Search for the cell housing the specified text and yield its (X, Y) center coordinate. 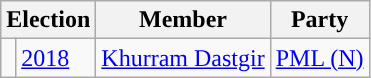
Member (183, 20)
Election (48, 20)
PML (N) (320, 58)
2018 (56, 58)
Khurram Dastgir (183, 58)
Party (320, 20)
